Search for the cell housing the specified text and yield its (x, y) center coordinate. 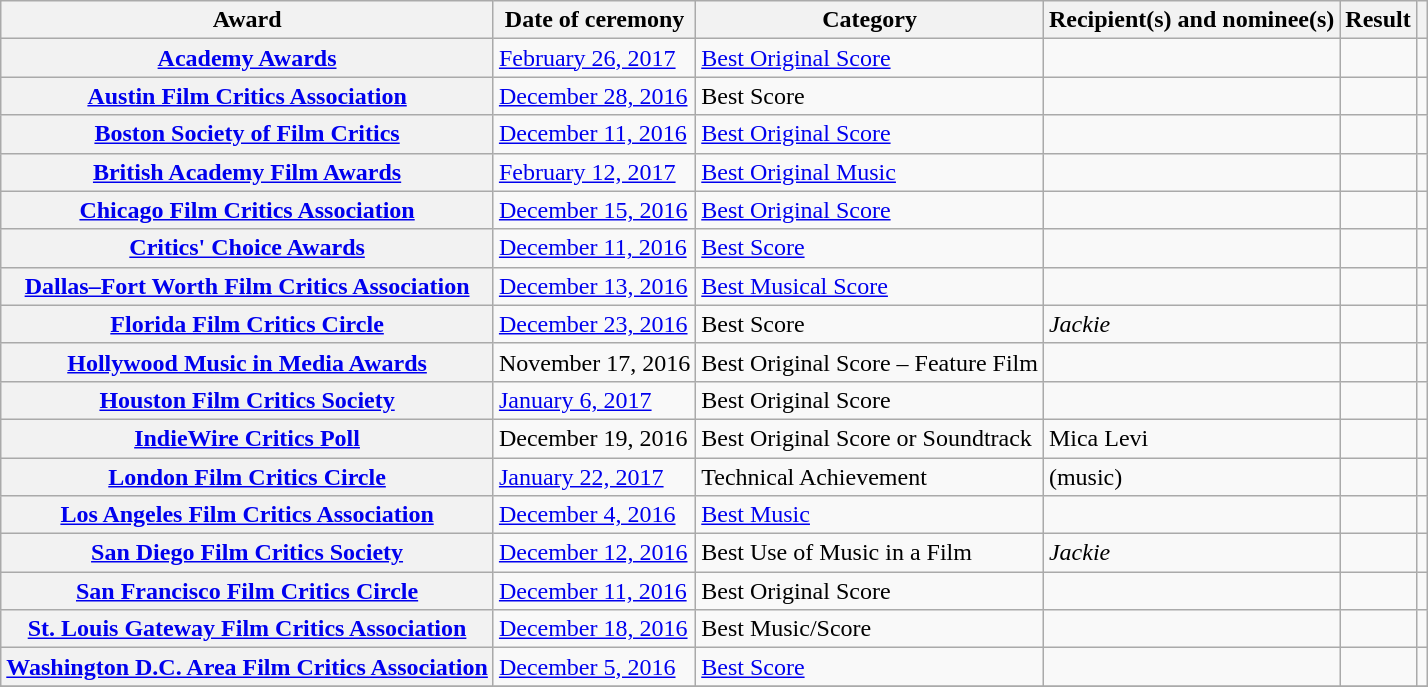
December 13, 2016 (594, 286)
Best Musical Score (870, 286)
Dallas–Fort Worth Film Critics Association (248, 286)
St. Louis Gateway Film Critics Association (248, 629)
December 19, 2016 (594, 438)
Mica Levi (1191, 438)
February 26, 2017 (594, 58)
Washington D.C. Area Film Critics Association (248, 667)
December 18, 2016 (594, 629)
Critics' Choice Awards (248, 248)
London Film Critics Circle (248, 477)
Best Use of Music in a Film (870, 553)
Boston Society of Film Critics (248, 134)
February 12, 2017 (594, 172)
January 6, 2017 (594, 400)
(music) (1191, 477)
January 22, 2017 (594, 477)
December 12, 2016 (594, 553)
Best Original Music (870, 172)
Chicago Film Critics Association (248, 210)
San Francisco Film Critics Circle (248, 591)
Best Original Score – Feature Film (870, 362)
San Diego Film Critics Society (248, 553)
December 15, 2016 (594, 210)
Date of ceremony (594, 20)
December 23, 2016 (594, 324)
Best Original Score or Soundtrack (870, 438)
British Academy Film Awards (248, 172)
December 5, 2016 (594, 667)
Academy Awards (248, 58)
Best Music (870, 515)
Technical Achievement (870, 477)
Los Angeles Film Critics Association (248, 515)
December 4, 2016 (594, 515)
Hollywood Music in Media Awards (248, 362)
December 28, 2016 (594, 96)
Recipient(s) and nominee(s) (1191, 20)
Austin Film Critics Association (248, 96)
Best Music/Score (870, 629)
November 17, 2016 (594, 362)
Award (248, 20)
Florida Film Critics Circle (248, 324)
Houston Film Critics Society (248, 400)
IndieWire Critics Poll (248, 438)
Result (1378, 20)
Category (870, 20)
